Locate the cell with the specified text and output its [X, Y] center coordinate. 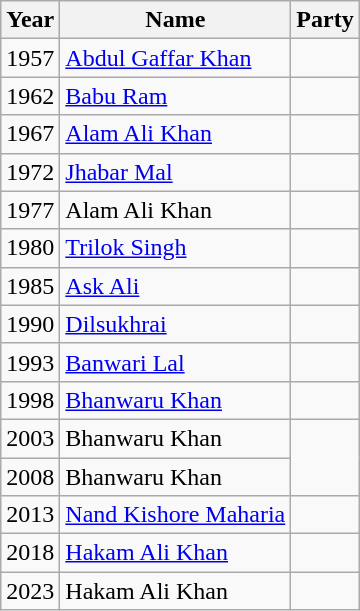
1972 [30, 172]
Abdul Gaffar Khan [176, 58]
2003 [30, 438]
Ask Ali [176, 286]
Trilok Singh [176, 248]
Dilsukhrai [176, 324]
Name [176, 20]
1993 [30, 362]
1957 [30, 58]
1962 [30, 96]
Jhabar Mal [176, 172]
Nand Kishore Maharia [176, 515]
Party [325, 20]
2008 [30, 477]
Year [30, 20]
2023 [30, 591]
1998 [30, 400]
1985 [30, 286]
2013 [30, 515]
Babu Ram [176, 96]
1990 [30, 324]
Banwari Lal [176, 362]
1967 [30, 134]
1980 [30, 248]
1977 [30, 210]
2018 [30, 553]
